Output the [X, Y] coordinate of the center of the cell containing the given text.  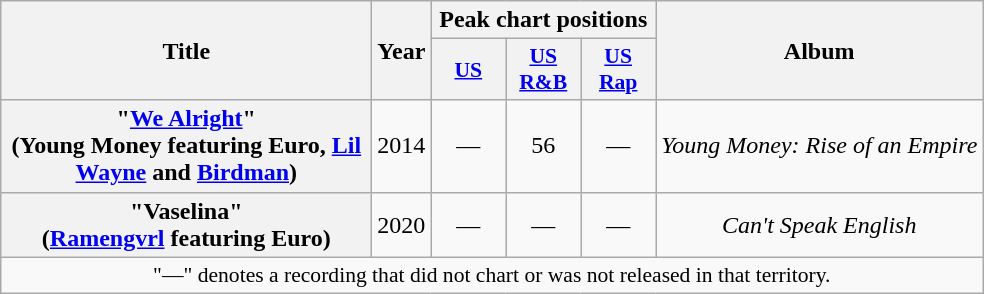
Young Money: Rise of an Empire [820, 146]
Year [402, 50]
"—" denotes a recording that did not chart or was not released in that territory. [492, 275]
Can't Speak English [820, 224]
US R&B [544, 70]
US [468, 70]
Peak chart positions [544, 20]
56 [544, 146]
Title [186, 50]
"Vaselina"(Ramengvrl featuring Euro) [186, 224]
"We Alright"(Young Money featuring Euro, Lil Wayne and Birdman) [186, 146]
Album [820, 50]
2020 [402, 224]
US Rap [618, 70]
2014 [402, 146]
